Extract the (X, Y) coordinate from the center of the cell holding the provided text.  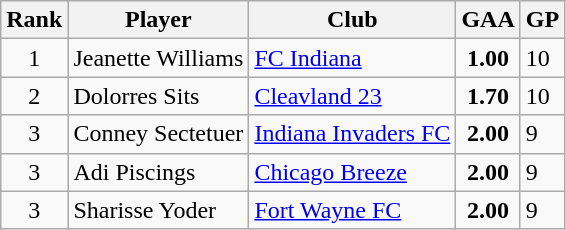
Sharisse Yoder (158, 210)
Adi Piscings (158, 172)
Dolorres Sits (158, 96)
1.00 (488, 58)
Rank (34, 20)
Fort Wayne FC (352, 210)
Club (352, 20)
Jeanette Williams (158, 58)
GAA (488, 20)
FC Indiana (352, 58)
GP (542, 20)
1 (34, 58)
2 (34, 96)
Cleavland 23 (352, 96)
Chicago Breeze (352, 172)
Conney Sectetuer (158, 134)
1.70 (488, 96)
Indiana Invaders FC (352, 134)
Player (158, 20)
